Output the [X, Y] coordinate of the center of the cell containing the given text.  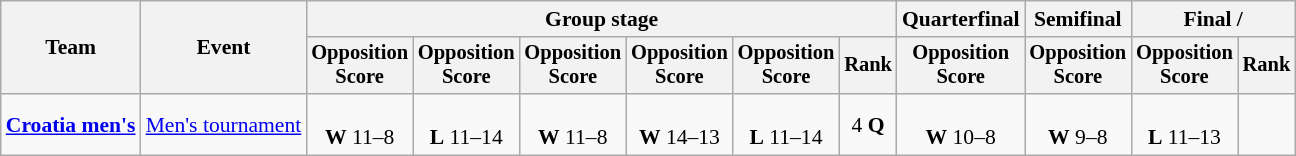
Team [71, 48]
L 11–13 [1184, 124]
Men's tournament [224, 124]
4 Q [868, 124]
Group stage [602, 19]
W 9–8 [1078, 124]
Semifinal [1078, 19]
Quarterfinal [961, 19]
Final / [1213, 19]
W 14–13 [680, 124]
W 10–8 [961, 124]
Event [224, 48]
Croatia men's [71, 124]
